Identify which cell holds the provided text, then report its [x, y] central coordinate. 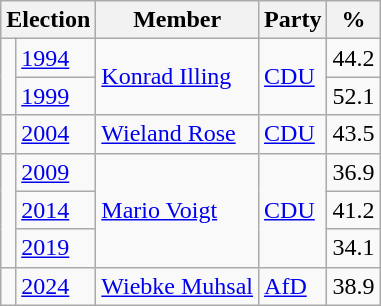
36.9 [354, 172]
Party [293, 20]
Election [48, 20]
34.1 [354, 248]
2009 [56, 172]
52.1 [354, 96]
Mario Voigt [178, 210]
2004 [56, 134]
41.2 [354, 210]
1999 [56, 96]
38.9 [354, 286]
2019 [56, 248]
44.2 [354, 58]
Wiebke Muhsal [178, 286]
2024 [56, 286]
43.5 [354, 134]
Wieland Rose [178, 134]
Member [178, 20]
1994 [56, 58]
AfD [293, 286]
2014 [56, 210]
Konrad Illing [178, 77]
% [354, 20]
